Determine the [X, Y] coordinate at the center of the cell enclosing the given text.  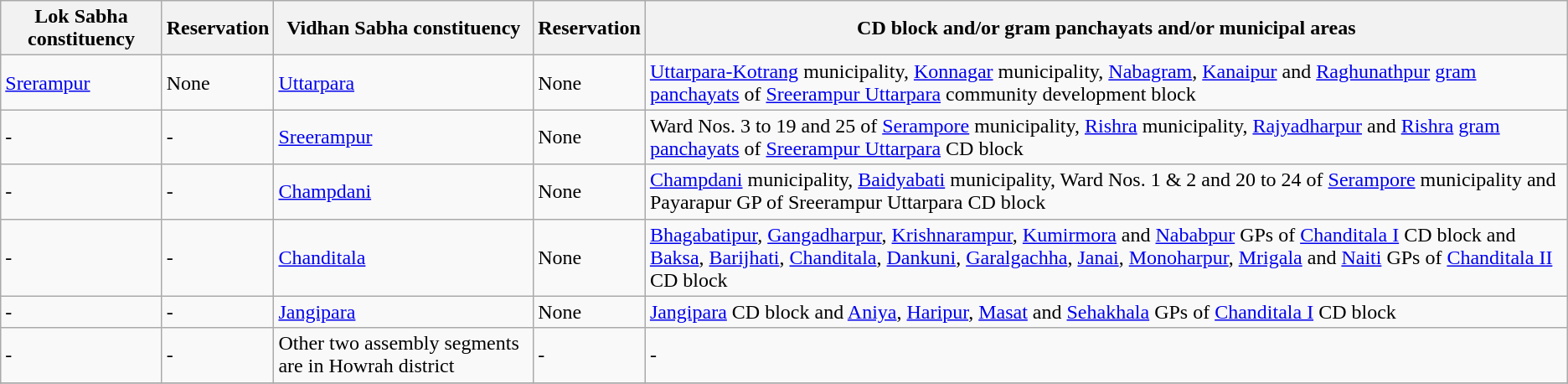
Lok Sabha constituency [81, 29]
Other two assembly segments are in Howrah district [404, 355]
Uttarpara [404, 82]
CD block and/or gram panchayats and/or municipal areas [1106, 29]
Vidhan Sabha constituency [404, 29]
Jangipara [404, 312]
Ward Nos. 3 to 19 and 25 of Serampore municipality, Rishra municipality, Rajyadharpur and Rishra gram panchayats of Sreerampur Uttarpara CD block [1106, 138]
Srerampur [81, 82]
Jangipara CD block and Aniya, Haripur, Masat and Sehakhala GPs of Chanditala I CD block [1106, 312]
Sreerampur [404, 138]
Chanditala [404, 257]
Champdani [404, 191]
